From the cell containing the given text, extract its center point as [X, Y] coordinate. 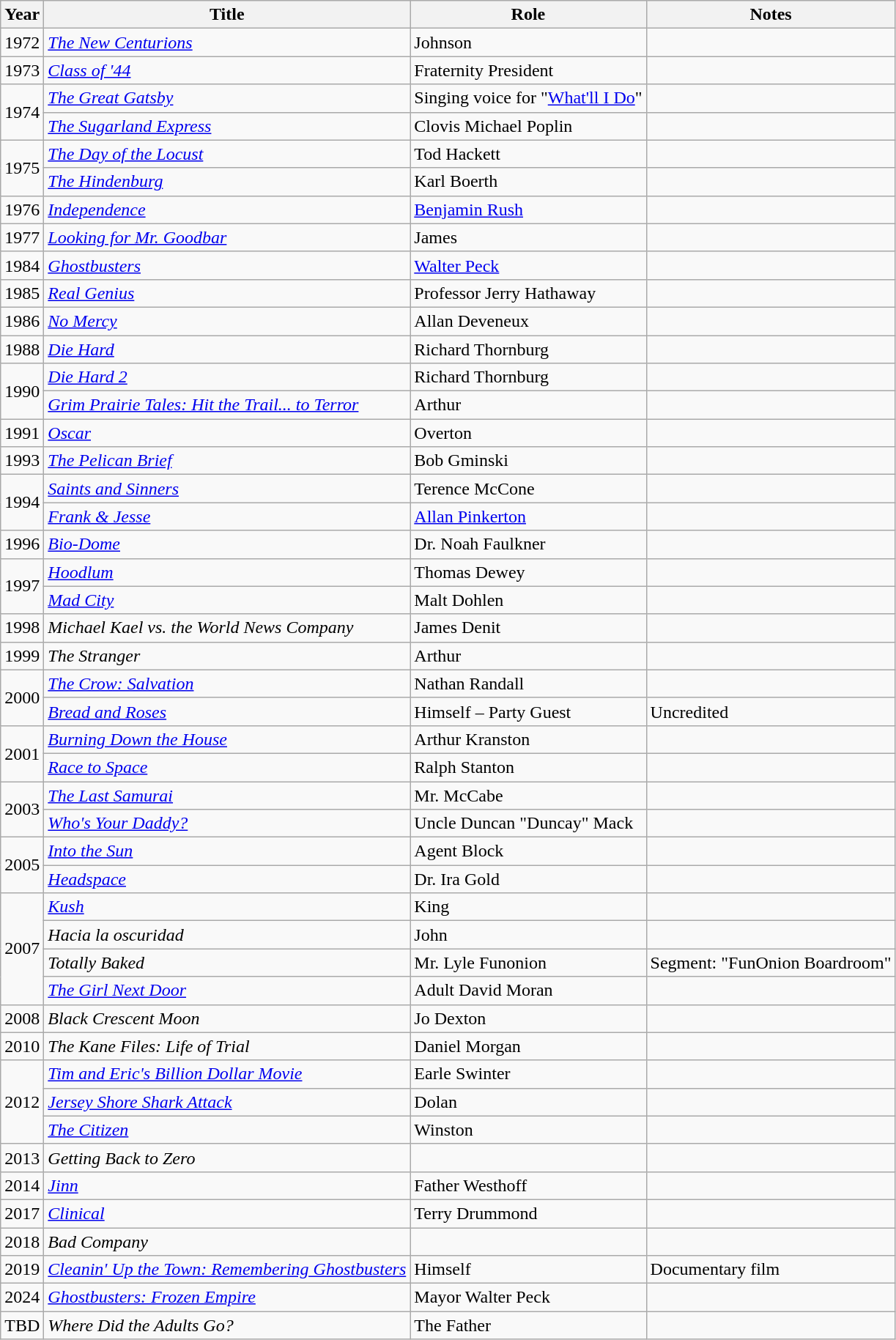
2013 [22, 1158]
The Kane Files: Life of Trial [227, 1046]
Himself – Party Guest [528, 711]
2017 [22, 1213]
Die Hard 2 [227, 377]
Singing voice for "What'll I Do" [528, 98]
Father Westhoff [528, 1185]
Jo Dexton [528, 1018]
Ghostbusters: Frozen Empire [227, 1298]
Burning Down the House [227, 739]
Hoodlum [227, 572]
Thomas Dewey [528, 572]
Dr. Ira Gold [528, 879]
The Girl Next Door [227, 991]
2014 [22, 1185]
The Crow: Salvation [227, 684]
1975 [22, 168]
Dolan [528, 1102]
Mr. Lyle Funonion [528, 963]
1998 [22, 628]
Mayor Walter Peck [528, 1298]
The Last Samurai [227, 795]
1997 [22, 586]
The Father [528, 1325]
Bad Company [227, 1242]
Jersey Shore Shark Attack [227, 1102]
2010 [22, 1046]
Jinn [227, 1185]
Who's Your Daddy? [227, 823]
1976 [22, 210]
The Great Gatsby [227, 98]
1974 [22, 112]
1986 [22, 321]
Documentary film [771, 1270]
Winston [528, 1130]
Black Crescent Moon [227, 1018]
Cleanin' Up the Town: Remembering Ghostbusters [227, 1270]
The Citizen [227, 1130]
Benjamin Rush [528, 210]
2012 [22, 1102]
Getting Back to Zero [227, 1158]
Malt Dohlen [528, 600]
2019 [22, 1270]
Saints and Sinners [227, 489]
1984 [22, 265]
Karl Boerth [528, 182]
1985 [22, 293]
Agent Block [528, 851]
Clinical [227, 1213]
Tim and Eric's Billion Dollar Movie [227, 1074]
Terry Drummond [528, 1213]
Year [22, 15]
Nathan Randall [528, 684]
The Hindenburg [227, 182]
The Stranger [227, 656]
Terence McCone [528, 489]
Kush [227, 907]
The Day of the Locust [227, 154]
1993 [22, 461]
Totally Baked [227, 963]
Tod Hackett [528, 154]
2008 [22, 1018]
1991 [22, 433]
The New Centurions [227, 42]
Title [227, 15]
1977 [22, 237]
Real Genius [227, 293]
2003 [22, 809]
1990 [22, 391]
Frank & Jesse [227, 517]
King [528, 907]
Allan Pinkerton [528, 517]
Allan Deveneux [528, 321]
Uncredited [771, 711]
Class of '44 [227, 70]
Hacia la oscuridad [227, 935]
Where Did the Adults Go? [227, 1325]
Mad City [227, 600]
Overton [528, 433]
Michael Kael vs. the World News Company [227, 628]
Clovis Michael Poplin [528, 126]
Independence [227, 210]
2007 [22, 949]
James Denit [528, 628]
Adult David Moran [528, 991]
2024 [22, 1298]
Uncle Duncan "Duncay" Mack [528, 823]
Daniel Morgan [528, 1046]
Oscar [227, 433]
The Sugarland Express [227, 126]
Walter Peck [528, 265]
Race to Space [227, 767]
Headspace [227, 879]
TBD [22, 1325]
1988 [22, 349]
2018 [22, 1242]
Bob Gminski [528, 461]
1996 [22, 544]
Ghostbusters [227, 265]
Into the Sun [227, 851]
Dr. Noah Faulkner [528, 544]
2005 [22, 865]
Die Hard [227, 349]
Fraternity President [528, 70]
Role [528, 15]
Grim Prairie Tales: Hit the Trail... to Terror [227, 405]
John [528, 935]
1994 [22, 503]
The Pelican Brief [227, 461]
Himself [528, 1270]
2001 [22, 753]
Johnson [528, 42]
James [528, 237]
1972 [22, 42]
Notes [771, 15]
Earle Swinter [528, 1074]
Looking for Mr. Goodbar [227, 237]
Bio-Dome [227, 544]
1999 [22, 656]
1973 [22, 70]
Professor Jerry Hathaway [528, 293]
No Mercy [227, 321]
Bread and Roses [227, 711]
Mr. McCabe [528, 795]
Segment: "FunOnion Boardroom" [771, 963]
2000 [22, 697]
Arthur Kranston [528, 739]
Ralph Stanton [528, 767]
